Identify which cell holds the provided text, then report its (X, Y) central coordinate. 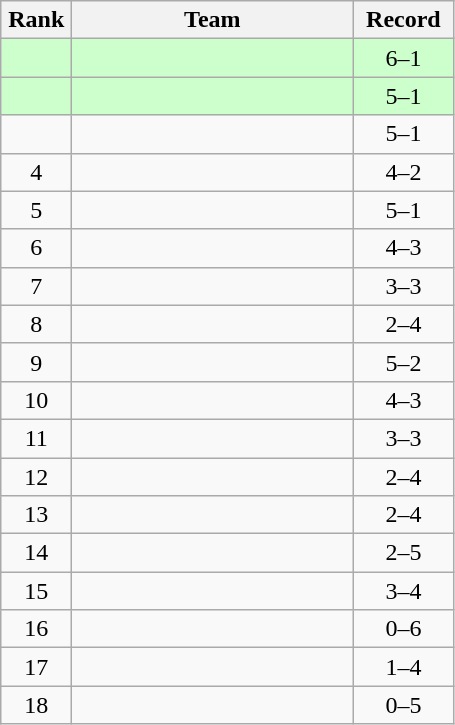
15 (36, 591)
3–4 (404, 591)
10 (36, 400)
4 (36, 172)
7 (36, 286)
9 (36, 362)
Rank (36, 20)
18 (36, 705)
Record (404, 20)
5–2 (404, 362)
1–4 (404, 667)
17 (36, 667)
14 (36, 553)
13 (36, 515)
2–5 (404, 553)
Team (212, 20)
4–2 (404, 172)
6–1 (404, 58)
6 (36, 248)
16 (36, 629)
5 (36, 210)
0–6 (404, 629)
12 (36, 477)
11 (36, 438)
0–5 (404, 705)
8 (36, 324)
